For the text-containing cell, return its midpoint in (X, Y) coordinate format. 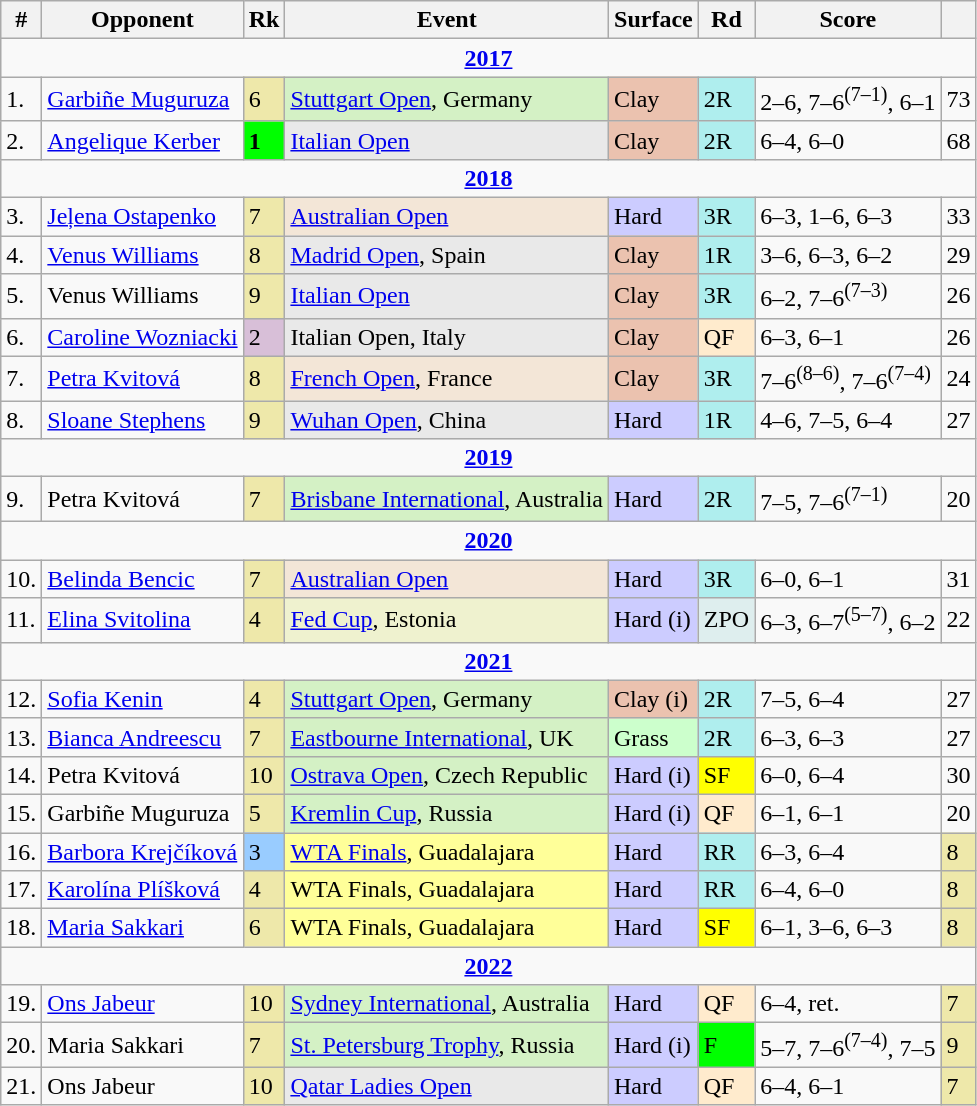
7. (22, 378)
Grass (654, 737)
1. (22, 100)
8. (22, 420)
Sydney International, Australia (447, 1004)
Elina Svitolina (142, 620)
18. (22, 928)
24 (958, 378)
4–6, 7–5, 6–4 (848, 420)
Barbora Krejčíková (142, 852)
Bianca Andreescu (142, 737)
33 (958, 217)
6–3, 6–3 (848, 737)
5–7, 7–6(7–4), 7–5 (848, 1046)
Qatar Ladies Open (447, 1086)
Score (848, 20)
14. (22, 775)
3–6, 6–3, 6–2 (848, 255)
3. (22, 217)
30 (958, 775)
68 (958, 140)
12. (22, 699)
5. (22, 296)
6–3, 1–6, 6–3 (848, 217)
2 (264, 337)
21. (22, 1086)
7–5, 7–6(7–1) (848, 500)
17. (22, 890)
Brisbane International, Australia (447, 500)
Italian Open, Italy (447, 337)
Surface (654, 20)
6–2, 7–6(7–3) (848, 296)
29 (958, 255)
3 (264, 852)
10. (22, 579)
St. Petersburg Trophy, Russia (447, 1046)
11. (22, 620)
Sloane Stephens (142, 420)
Event (447, 20)
2–6, 7–6(7–1), 6–1 (848, 100)
Clay (i) (654, 699)
73 (958, 100)
6–1, 3–6, 6–3 (848, 928)
2019 (488, 458)
7–5, 6–4 (848, 699)
20. (22, 1046)
22 (958, 620)
1 (264, 140)
9. (22, 500)
13. (22, 737)
2021 (488, 661)
Eastbourne International, UK (447, 737)
French Open, France (447, 378)
# (22, 20)
Jeļena Ostapenko (142, 217)
2. (22, 140)
Opponent (142, 20)
Ostrava Open, Czech Republic (447, 775)
4. (22, 255)
31 (958, 579)
15. (22, 813)
2022 (488, 966)
2017 (488, 58)
6–0, 6–4 (848, 775)
2020 (488, 541)
6–4, ret. (848, 1004)
5 (264, 813)
6. (22, 337)
Rd (726, 20)
6–0, 6–1 (848, 579)
19. (22, 1004)
F (726, 1046)
Caroline Wozniacki (142, 337)
2018 (488, 178)
Kremlin Cup, Russia (447, 813)
Rk (264, 20)
Belinda Bencic (142, 579)
7–6(8–6), 7–6(7–4) (848, 378)
6–3, 6–4 (848, 852)
ZPO (726, 620)
Sofia Kenin (142, 699)
Karolína Plíšková (142, 890)
6–3, 6–7(5–7), 6–2 (848, 620)
Madrid Open, Spain (447, 255)
Wuhan Open, China (447, 420)
Fed Cup, Estonia (447, 620)
Angelique Kerber (142, 140)
6–3, 6–1 (848, 337)
6–1, 6–1 (848, 813)
6–4, 6–1 (848, 1086)
16. (22, 852)
